Detect which cell encompasses the target text, then output its (X, Y) center coordinate. 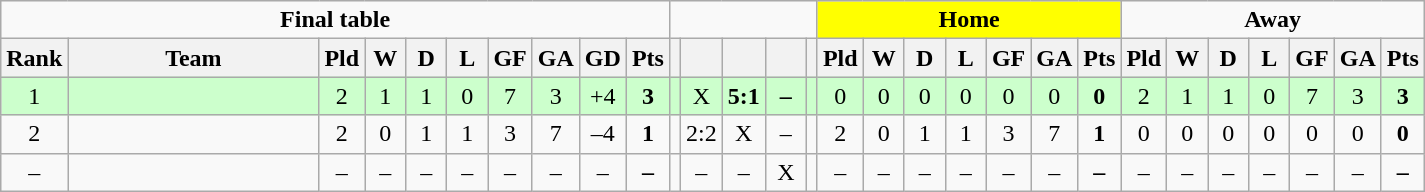
Home (968, 20)
2:2 (701, 134)
GD (602, 58)
5:1 (744, 96)
Rank (34, 58)
Final table (336, 20)
Team (194, 58)
–4 (602, 134)
+4 (602, 96)
Away (1272, 20)
